Output the [X, Y] coordinate of the center of the cell containing the given text.  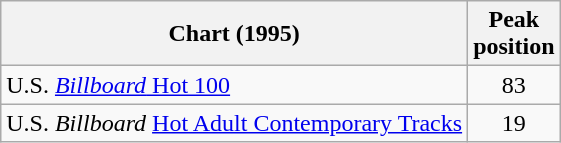
U.S. Billboard Hot 100 [234, 85]
Chart (1995) [234, 34]
19 [514, 123]
Peakposition [514, 34]
U.S. Billboard Hot Adult Contemporary Tracks [234, 123]
83 [514, 85]
